For the text-containing cell, return its midpoint in (X, Y) coordinate format. 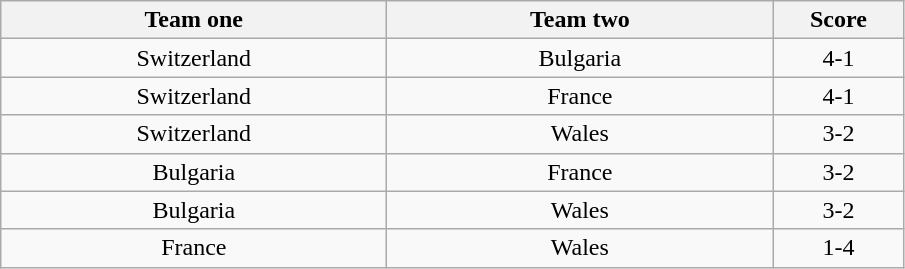
Team one (194, 20)
1-4 (838, 248)
Team two (580, 20)
Score (838, 20)
